Extract the (x, y) coordinate from the center of the cell holding the provided text.  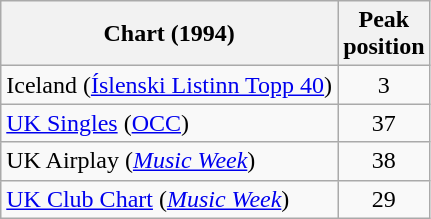
38 (384, 161)
Iceland (Íslenski Listinn Topp 40) (170, 85)
Chart (1994) (170, 34)
UK Club Chart (Music Week) (170, 199)
UK Singles (OCC) (170, 123)
37 (384, 123)
UK Airplay (Music Week) (170, 161)
Peakposition (384, 34)
3 (384, 85)
29 (384, 199)
